Capture the cell that displays the provided text and extract its (X, Y) central coordinate. 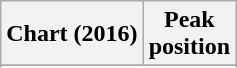
Chart (2016) (72, 34)
Peak position (189, 34)
